Output the (x, y) coordinate of the center of the cell containing the given text.  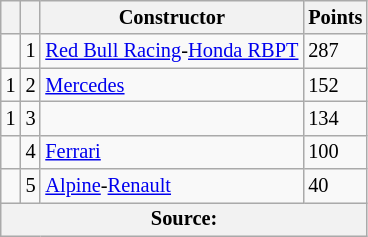
100 (335, 152)
Points (335, 17)
134 (335, 118)
2 (31, 85)
Red Bull Racing-Honda RBPT (172, 51)
287 (335, 51)
40 (335, 186)
3 (31, 118)
4 (31, 152)
Source: (184, 219)
152 (335, 85)
5 (31, 186)
Alpine-Renault (172, 186)
Mercedes (172, 85)
Ferrari (172, 152)
Constructor (172, 17)
